Find where the given text appears and provide that cell's center as [X, Y] coordinate. 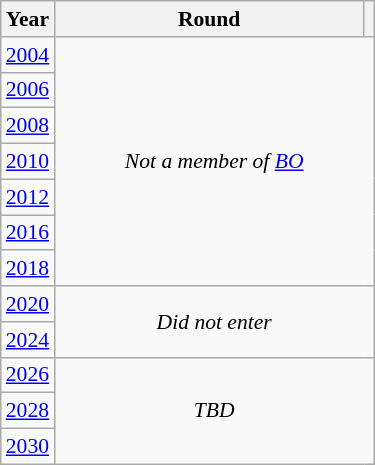
2030 [28, 447]
2018 [28, 269]
2016 [28, 233]
2012 [28, 197]
Round [209, 19]
Not a member of BO [214, 162]
2026 [28, 375]
2004 [28, 55]
Year [28, 19]
2006 [28, 90]
Did not enter [214, 322]
2008 [28, 126]
2020 [28, 304]
2028 [28, 411]
2024 [28, 340]
TBD [214, 410]
2010 [28, 162]
